Identify which cell holds the provided text, then report its [x, y] central coordinate. 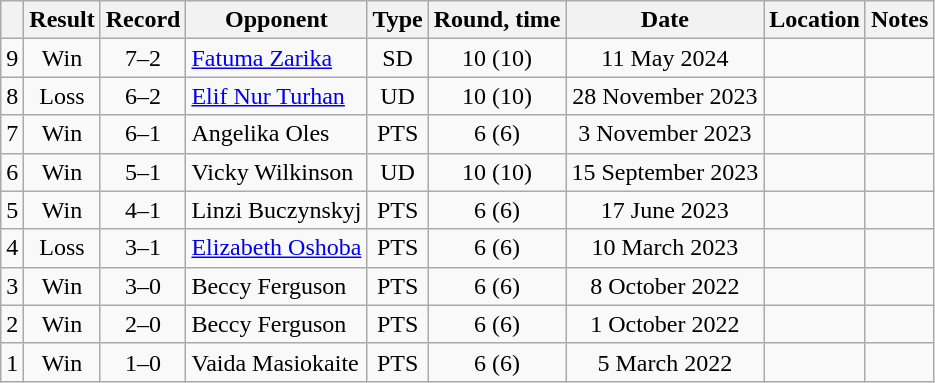
6–1 [143, 134]
Vaida Masiokaite [276, 362]
2–0 [143, 324]
8 [12, 96]
6–2 [143, 96]
Linzi Buczynskyj [276, 210]
17 June 2023 [665, 210]
5 [12, 210]
3–0 [143, 286]
Notes [899, 20]
Location [815, 20]
Record [143, 20]
1 October 2022 [665, 324]
Elif Nur Turhan [276, 96]
1–0 [143, 362]
1 [12, 362]
Opponent [276, 20]
3 November 2023 [665, 134]
7–2 [143, 58]
6 [12, 172]
5–1 [143, 172]
4 [12, 248]
2 [12, 324]
3–1 [143, 248]
3 [12, 286]
15 September 2023 [665, 172]
Type [398, 20]
Angelika Oles [276, 134]
4–1 [143, 210]
5 March 2022 [665, 362]
9 [12, 58]
Vicky Wilkinson [276, 172]
Date [665, 20]
Result [62, 20]
28 November 2023 [665, 96]
11 May 2024 [665, 58]
Round, time [497, 20]
Elizabeth Oshoba [276, 248]
8 October 2022 [665, 286]
Fatuma Zarika [276, 58]
7 [12, 134]
SD [398, 58]
10 March 2023 [665, 248]
